Find where the given text appears and provide that cell's center as [x, y] coordinate. 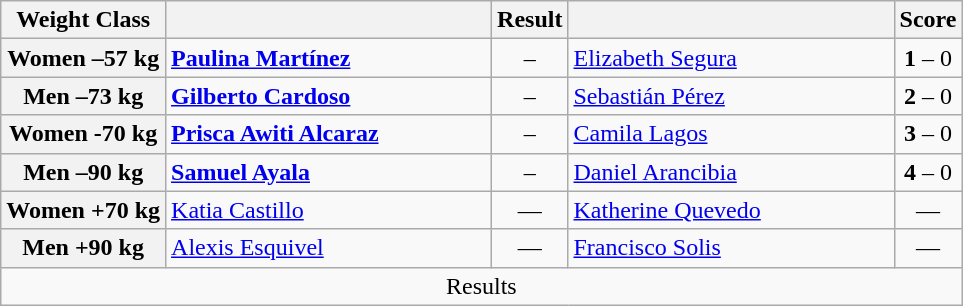
Daniel Arancibia [731, 172]
1 – 0 [928, 58]
Paulina Martínez [329, 58]
Prisca Awiti Alcaraz [329, 134]
3 – 0 [928, 134]
Men –73 kg [84, 96]
Sebastián Pérez [731, 96]
Elizabeth Segura [731, 58]
Score [928, 20]
Weight Class [84, 20]
Katherine Quevedo [731, 210]
4 – 0 [928, 172]
Gilberto Cardoso [329, 96]
Women –57 kg [84, 58]
Women -70 kg [84, 134]
Samuel Ayala [329, 172]
Women +70 kg [84, 210]
Men +90 kg [84, 248]
Men –90 kg [84, 172]
2 – 0 [928, 96]
Camila Lagos [731, 134]
Result [530, 20]
Results [482, 286]
Katia Castillo [329, 210]
Alexis Esquivel [329, 248]
Francisco Solis [731, 248]
